Detect which cell encompasses the target text, then output its (X, Y) center coordinate. 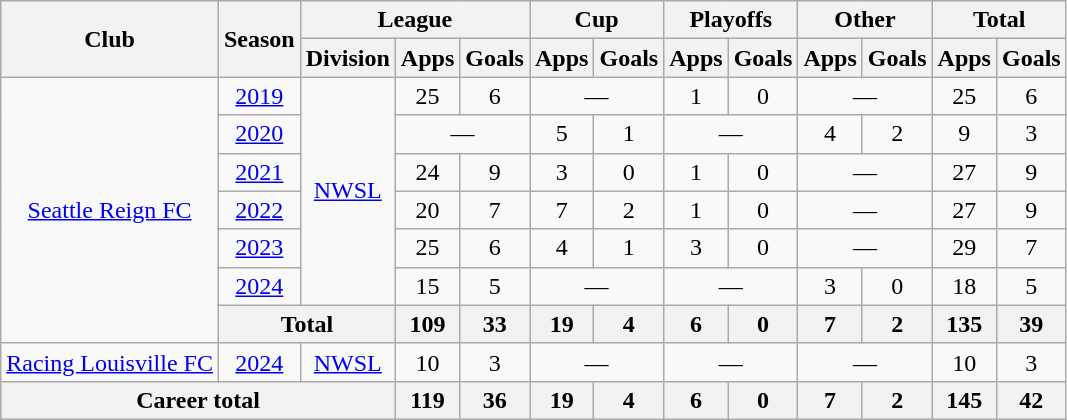
2020 (259, 134)
Other (865, 20)
Division (348, 58)
24 (427, 172)
Playoffs (731, 20)
33 (495, 324)
119 (427, 400)
36 (495, 400)
2019 (259, 96)
Season (259, 39)
42 (1031, 400)
39 (1031, 324)
League (414, 20)
2023 (259, 248)
29 (964, 248)
Cup (597, 20)
2022 (259, 210)
Club (110, 39)
18 (964, 286)
2021 (259, 172)
Seattle Reign FC (110, 210)
Racing Louisville FC (110, 362)
Career total (198, 400)
15 (427, 286)
20 (427, 210)
135 (964, 324)
109 (427, 324)
145 (964, 400)
